Return the [x, y] coordinate for the center point of the cell that contains the specified text.  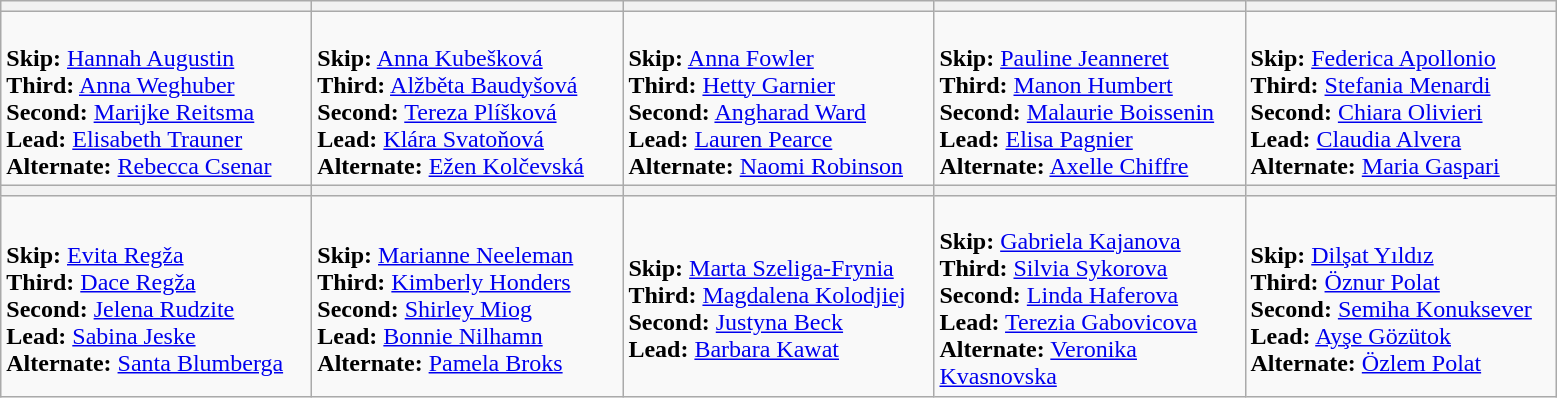
Skip: Federica Apollonio Third: Stefania Menardi Second: Chiara Olivieri Lead: Claudia Alvera Alternate: Maria Gaspari [1400, 98]
Skip: Dilşat Yıldız Third: Öznur Polat Second: Semiha Konuksever Lead: Ayşe Gözütok Alternate: Özlem Polat [1400, 296]
Skip: Evita Regža Third: Dace Regža Second: Jelena Rudzite Lead: Sabina Jeske Alternate: Santa Blumberga [156, 296]
Skip: Marta Szeliga-Frynia Third: Magdalena Kolodjiej Second: Justyna Beck Lead: Barbara Kawat [778, 296]
Skip: Hannah Augustin Third: Anna Weghuber Second: Marijke Reitsma Lead: Elisabeth Trauner Alternate: Rebecca Csenar [156, 98]
Skip: Gabriela Kajanova Third: Silvia Sykorova Second: Linda Haferova Lead: Terezia Gabovicova Alternate: Veronika Kvasnovska [1090, 296]
Skip: Anna Kubešková Third: Alžběta Baudyšová Second: Tereza Plíšková Lead: Klára Svatoňová Alternate: Ežen Kolčevská [468, 98]
Skip: Pauline Jeanneret Third: Manon Humbert Second: Malaurie Boissenin Lead: Elisa Pagnier Alternate: Axelle Chiffre [1090, 98]
Skip: Anna Fowler Third: Hetty Garnier Second: Angharad Ward Lead: Lauren Pearce Alternate: Naomi Robinson [778, 98]
Skip: Marianne Neeleman Third: Kimberly Honders Second: Shirley Miog Lead: Bonnie Nilhamn Alternate: Pamela Broks [468, 296]
